Find where the given text appears and provide that cell's center as [x, y] coordinate. 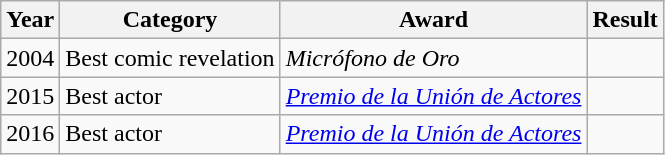
Category [170, 20]
Award [434, 20]
2004 [30, 58]
Best comic revelation [170, 58]
Result [625, 20]
2016 [30, 134]
Micrófono de Oro [434, 58]
2015 [30, 96]
Year [30, 20]
